Pinpoint the cell where the given text exists, returning its [x, y] midpoint coordinate. 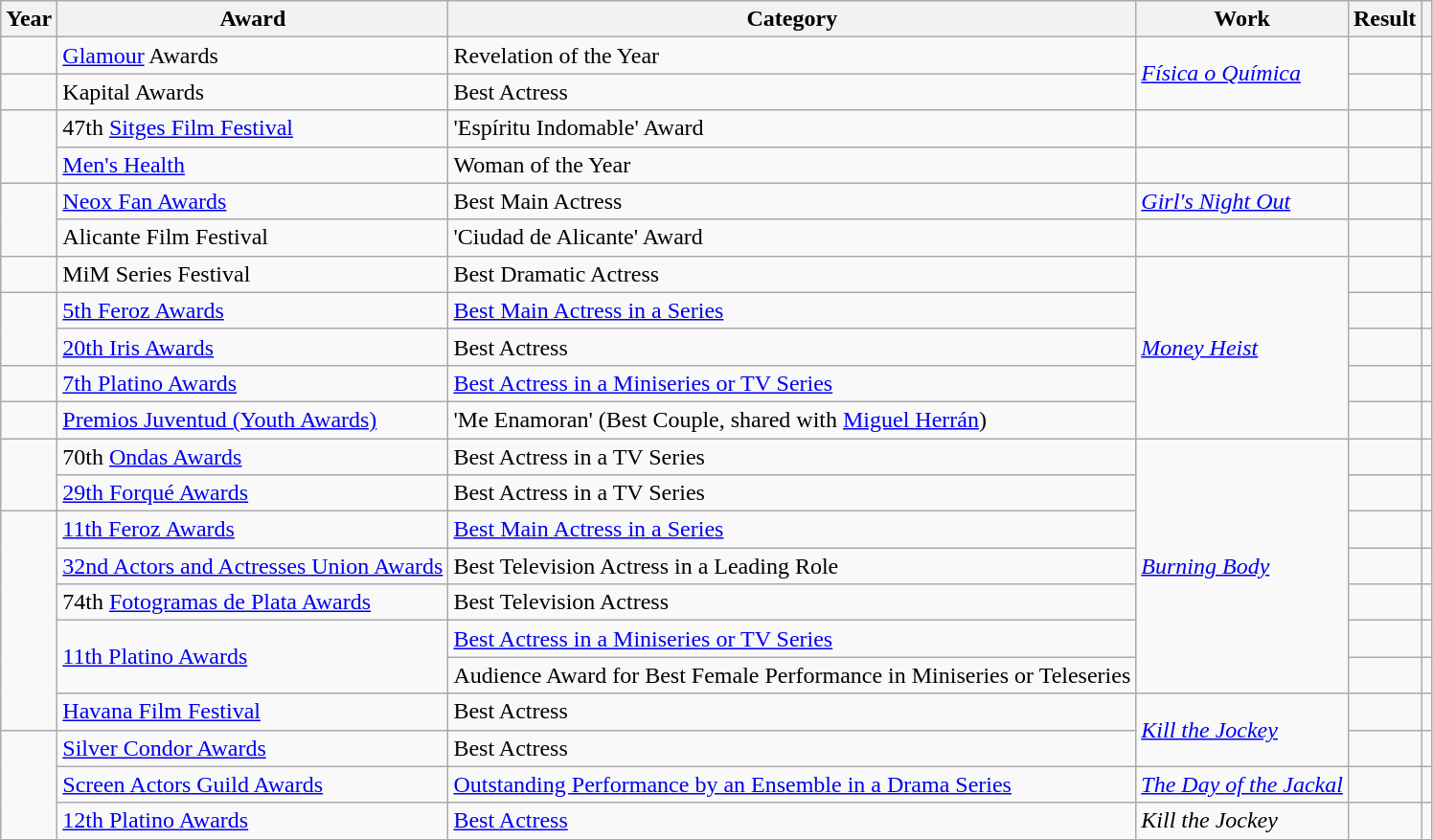
Men's Health [253, 165]
Best Television Actress [792, 602]
Screen Actors Guild Awards [253, 784]
11th Feroz Awards [253, 530]
29th Forqué Awards [253, 493]
Alicante Film Festival [253, 238]
Money Heist [1242, 347]
Result [1384, 19]
The Day of the Jackal [1242, 784]
5th Feroz Awards [253, 310]
Work [1242, 19]
Premios Juventud (Youth Awards) [253, 420]
70th Ondas Awards [253, 457]
MiM Series Festival [253, 274]
Glamour Awards [253, 56]
'Espíritu Indomable' Award [792, 128]
Burning Body [1242, 566]
7th Platino Awards [253, 383]
Havana Film Festival [253, 712]
Neox Fan Awards [253, 201]
Best Dramatic Actress [792, 274]
32nd Actors and Actresses Union Awards [253, 566]
Audience Award for Best Female Performance in Miniseries or Teleseries [792, 675]
11th Platino Awards [253, 657]
74th Fotogramas de Plata Awards [253, 602]
20th Iris Awards [253, 347]
Best Main Actress [792, 201]
Girl's Night Out [1242, 201]
'Ciudad de Alicante' Award [792, 238]
Category [792, 19]
Outstanding Performance by an Ensemble in a Drama Series [792, 784]
47th Sitges Film Festival [253, 128]
Física o Química [1242, 74]
Kapital Awards [253, 92]
Year [29, 19]
Woman of the Year [792, 165]
Silver Condor Awards [253, 748]
Best Television Actress in a Leading Role [792, 566]
Award [253, 19]
12th Platino Awards [253, 821]
Revelation of the Year [792, 56]
'Me Enamoran' (Best Couple, shared with Miguel Herrán) [792, 420]
